Provide the [x, y] coordinate of the cell's center where the given text is located.  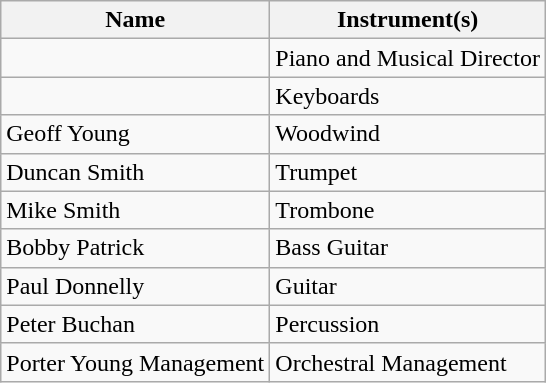
Percussion [408, 324]
Piano and Musical Director [408, 58]
Orchestral Management [408, 362]
Instrument(s) [408, 20]
Mike Smith [136, 210]
Woodwind [408, 134]
Duncan Smith [136, 172]
Peter Buchan [136, 324]
Bobby Patrick [136, 248]
Paul Donnelly [136, 286]
Geoff Young [136, 134]
Trombone [408, 210]
Name [136, 20]
Guitar [408, 286]
Keyboards [408, 96]
Trumpet [408, 172]
Bass Guitar [408, 248]
Porter Young Management [136, 362]
